Detect which cell encompasses the target text, then output its (x, y) center coordinate. 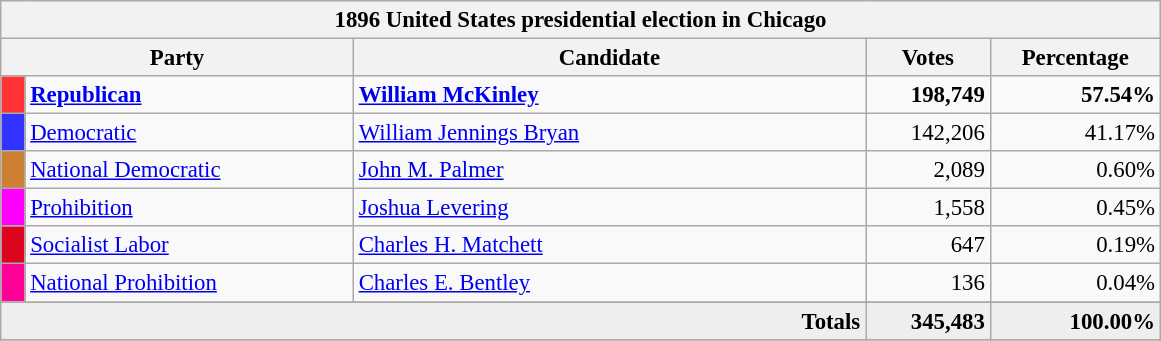
0.45% (1075, 208)
William McKinley (609, 95)
Totals (434, 321)
57.54% (1075, 95)
Party (178, 58)
Socialist Labor (189, 245)
0.19% (1075, 245)
Charles E. Bentley (609, 283)
National Democratic (189, 170)
Percentage (1075, 58)
647 (928, 245)
William Jennings Bryan (609, 133)
Candidate (609, 58)
John M. Palmer (609, 170)
41.17% (1075, 133)
Democratic (189, 133)
1896 United States presidential election in Chicago (581, 20)
Votes (928, 58)
Charles H. Matchett (609, 245)
1,558 (928, 208)
100.00% (1075, 321)
198,749 (928, 95)
2,089 (928, 170)
142,206 (928, 133)
Joshua Levering (609, 208)
Prohibition (189, 208)
National Prohibition (189, 283)
Republican (189, 95)
0.04% (1075, 283)
0.60% (1075, 170)
136 (928, 283)
345,483 (928, 321)
